From the cell containing the given text, extract its center point as (x, y) coordinate. 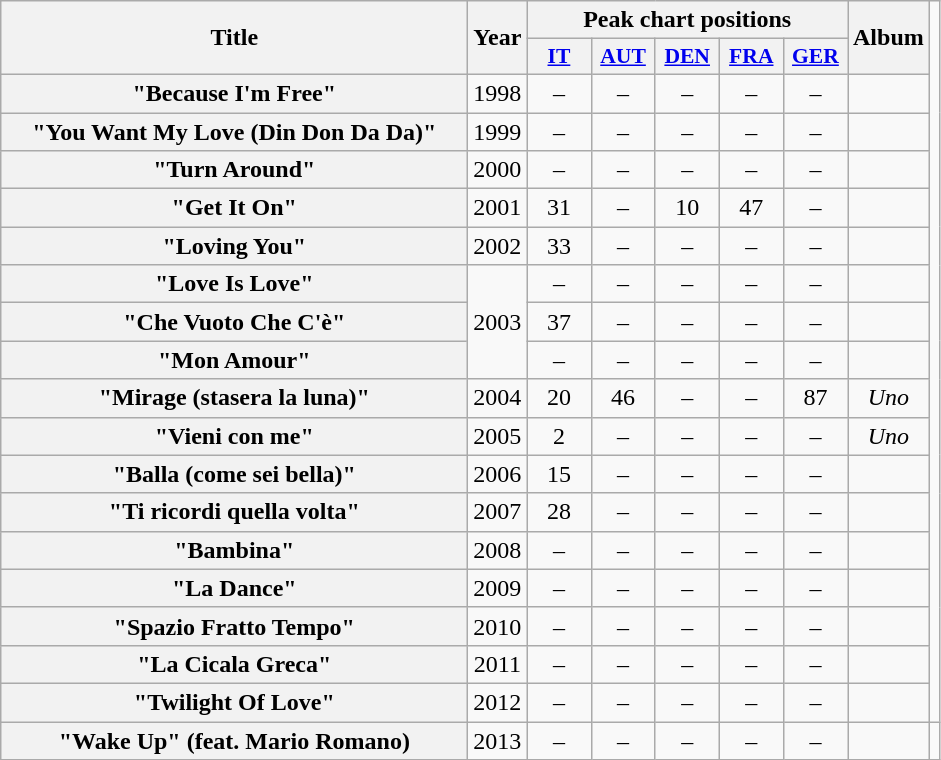
2009 (498, 588)
20 (559, 398)
31 (559, 208)
"Twilight Of Love" (234, 702)
47 (751, 208)
FRA (751, 57)
10 (687, 208)
15 (559, 474)
2011 (498, 664)
"Because I'm Free" (234, 93)
GER (815, 57)
AUT (623, 57)
"La Dance" (234, 588)
"La Cicala Greca" (234, 664)
2007 (498, 512)
IT (559, 57)
2005 (498, 436)
2 (559, 436)
46 (623, 398)
"Che Vuoto Che C'è" (234, 322)
2001 (498, 208)
2008 (498, 550)
"Wake Up" (feat. Mario Romano) (234, 741)
1998 (498, 93)
"Ti ricordi quella volta" (234, 512)
"Mirage (stasera la luna)" (234, 398)
"Get It On" (234, 208)
Peak chart positions (688, 20)
"Balla (come sei bella)" (234, 474)
2012 (498, 702)
2000 (498, 170)
Album (889, 38)
"Mon Amour" (234, 360)
2003 (498, 322)
"You Want My Love (Din Don Da Da)" (234, 131)
"Vieni con me" (234, 436)
Title (234, 38)
"Love Is Love" (234, 284)
"Turn Around" (234, 170)
Year (498, 38)
37 (559, 322)
2010 (498, 626)
"Loving You" (234, 246)
"Spazio Fratto Tempo" (234, 626)
2004 (498, 398)
2013 (498, 741)
2006 (498, 474)
87 (815, 398)
1999 (498, 131)
33 (559, 246)
28 (559, 512)
"Bambina" (234, 550)
2002 (498, 246)
DEN (687, 57)
